Scan for the cell matching the given text and deliver its (X, Y) coordinate at center. 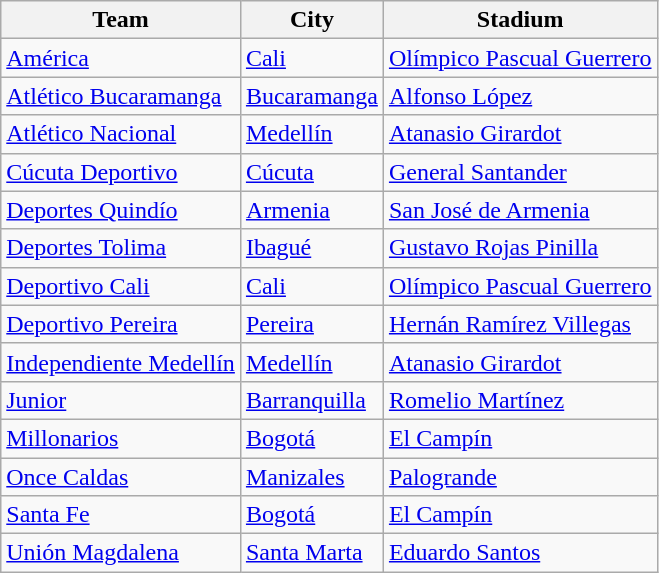
Deportes Tolima (121, 248)
Bucaramanga (312, 96)
Alfonso López (520, 96)
Barranquilla (312, 400)
Stadium (520, 20)
Santa Marta (312, 553)
Ibagué (312, 248)
Armenia (312, 210)
América (121, 58)
Eduardo Santos (520, 553)
Deportivo Pereira (121, 324)
Cúcuta (312, 172)
Independiente Medellín (121, 362)
Cúcuta Deportivo (121, 172)
Pereira (312, 324)
Unión Magdalena (121, 553)
Millonarios (121, 438)
City (312, 20)
Santa Fe (121, 515)
Manizales (312, 477)
Junior (121, 400)
Romelio Martínez (520, 400)
Hernán Ramírez Villegas (520, 324)
Deportes Quindío (121, 210)
Team (121, 20)
Atlético Nacional (121, 134)
General Santander (520, 172)
Atlético Bucaramanga (121, 96)
Palogrande (520, 477)
San José de Armenia (520, 210)
Once Caldas (121, 477)
Deportivo Cali (121, 286)
Gustavo Rojas Pinilla (520, 248)
